Output the (x, y) coordinate of the center of the cell containing the given text.  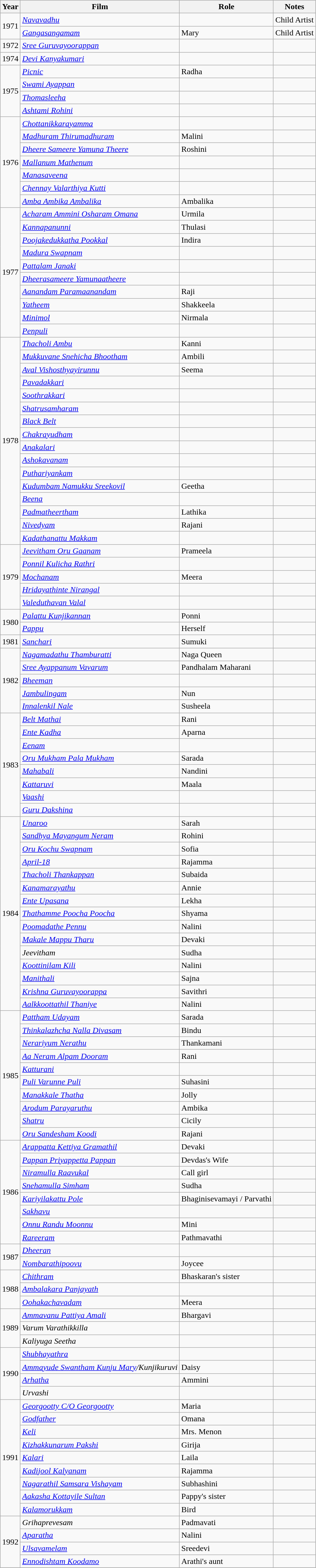
Nerariyum Nerathu (100, 1043)
Ente Kadha (100, 732)
Manithali (100, 978)
Kannapanunni (100, 227)
Padmatheertham (100, 512)
Seema (227, 369)
Maria (227, 1406)
Malini (227, 136)
Acharam Ammini Osharam Omana (100, 214)
Raji (227, 292)
Devi Kanyakumari (100, 59)
Sanchari (100, 642)
Kariyilakattu Pole (100, 1198)
Aparna (227, 732)
Madura Swapnam (100, 253)
Sarah (227, 823)
Onnu Randu Moonnu (100, 1225)
Varum Varathikkilla (100, 1328)
Ashtami Rohini (100, 110)
Pandhalam Maharani (227, 667)
Pappu (100, 629)
Susheela (227, 706)
1984 (10, 914)
Lathika (227, 512)
Urvashi (100, 1393)
Navavadhu (100, 20)
Oohakachavadam (100, 1302)
Laila (227, 1458)
1990 (10, 1373)
Chithram (100, 1276)
Nivedyam (100, 525)
Girija (227, 1445)
Sumuki (227, 642)
Kanni (227, 343)
Shatrusamharam (100, 408)
Gangasangamam (100, 33)
Film (100, 7)
Notes (295, 7)
1988 (10, 1289)
Bird (227, 1509)
Suhasini (227, 1082)
Joycee (227, 1263)
Ennodishtam Koodamo (100, 1561)
Black Belt (100, 421)
Kalari (100, 1458)
Madhuram Thirumadhuram (100, 136)
Ponnil Kulicha Rathri (100, 564)
Padmavati (227, 1522)
Mochanam (100, 577)
Niramulla Raavukal (100, 1173)
Jolly (227, 1095)
Chennay Valarthiya Kutti (100, 188)
Bhargavi (227, 1315)
Bindu (227, 1030)
Snehamulla Simham (100, 1185)
1975 (10, 91)
Dheeran (100, 1250)
Arathi's aunt (227, 1561)
Aakasha Kottayile Sultan (100, 1497)
Sajna (227, 978)
Kadathanattu Makkam (100, 538)
Manasaveena (100, 175)
Arodum Parayaruthu (100, 1108)
Naga Queen (227, 654)
Aa Neram Alpam Dooram (100, 1056)
1987 (10, 1257)
Belt Mathai (100, 719)
Ambili (227, 356)
Kizhakkunarum Pakshi (100, 1445)
Kudumbam Namukku Sreekovil (100, 486)
Annie (227, 888)
Thacholi Ambu (100, 343)
Ulsavamelam (100, 1548)
Aalkkoottathil Thaniye (100, 1004)
Penpuli (100, 330)
Chottanikkarayamma (100, 123)
Jeevitham (100, 952)
Dheerasameere Yamunaatheere (100, 279)
Pattalam Janaki (100, 266)
Pappy's sister (227, 1497)
April-18 (100, 862)
Oru Mukham Pala Mukham (100, 758)
Georgootty C/O Georgootty (100, 1406)
Sandhya Mayangum Neram (100, 836)
Poojakedukkatha Pookkal (100, 240)
Jambulingam (100, 693)
1986 (10, 1192)
Soothrakkari (100, 395)
Thacholi Thankappan (100, 875)
Daisy (227, 1367)
Minimol (100, 318)
Innalenkil Nale (100, 706)
Cicily (227, 1121)
Kattaruvi (100, 784)
Bhaskaran's sister (227, 1276)
Manakkale Thatha (100, 1095)
Bheeman (100, 680)
Shubhayathra (100, 1354)
Mrs. Menon (227, 1432)
1974 (10, 59)
Grihaprevesam (100, 1522)
Prameela (227, 551)
1989 (10, 1328)
Nombarathipoovu (100, 1263)
Sreedevi (227, 1548)
Indira (227, 240)
Beena (100, 499)
Omana (227, 1419)
Lekha (227, 901)
Savithri (227, 991)
Thomasleeha (100, 97)
Shakkeela (227, 305)
Puli Varunne Puli (100, 1082)
Subhashini (227, 1484)
Sofia (227, 849)
1982 (10, 680)
Aval Vishosthyayirunnu (100, 369)
Mary (227, 33)
Aparatha (100, 1535)
Mallanum Mathenum (100, 162)
Roshini (227, 149)
Thulasi (227, 227)
Herself (227, 629)
Kadijool Kalyanam (100, 1471)
Radha (227, 71)
1977 (10, 272)
Shatru (100, 1121)
Ambika (227, 1108)
Sree Ayappanum Vavarum (100, 667)
Oru Kochu Swapnam (100, 849)
Nagamadathu Thamburatti (100, 654)
1972 (10, 46)
Kanamarayathu (100, 888)
Swami Ayappan (100, 84)
Dheere Sameere Yamuna Theere (100, 149)
Keli (100, 1432)
Urmila (227, 214)
Thinkalazhcha Nalla Divasam (100, 1030)
Ammayude Swantham Kunju Mary/Kunjikuruvi (100, 1367)
Sakhavu (100, 1212)
Ammavanu Pattiya Amali (100, 1315)
Rohini (227, 836)
Poomadathe Pennu (100, 926)
1985 (10, 1076)
Hridayathinte Nirangal (100, 590)
Vaashi (100, 797)
Makale Mappu Tharu (100, 939)
Geetha (227, 486)
Pappan Priyappetta Pappan (100, 1160)
Jeevitham Oru Gaanam (100, 551)
Nandini (227, 771)
Mini (227, 1225)
Nun (227, 693)
Thathamme Poocha Poocha (100, 914)
Subaida (227, 875)
1980 (10, 622)
Sree Guruvayoorappan (100, 46)
1983 (10, 764)
Arhatha (100, 1380)
Devdas's Wife (227, 1160)
Pavadakkari (100, 383)
Ambalakara Panjayath (100, 1289)
Bhaginisevamayi / Parvathi (227, 1198)
Rareeram (100, 1238)
Krishna Guruvayoorappa (100, 991)
Guru Dakshina (100, 810)
Oru Sandesham Koodi (100, 1134)
Pathmavathi (227, 1238)
1971 (10, 26)
Ammini (227, 1380)
Picnic (100, 71)
Call girl (227, 1173)
Nagarathil Samsara Vishayam (100, 1484)
Godfather (100, 1419)
Aanandam Paramaanandam (100, 292)
Role (227, 7)
Nirmala (227, 318)
Thankamani (227, 1043)
Unaroo (100, 823)
Year (10, 7)
Chakrayudham (100, 434)
1991 (10, 1458)
Amba Ambika Ambalika (100, 201)
Mukkuvane Snehicha Bhootham (100, 356)
Mahabali (100, 771)
Kalamorukkam (100, 1509)
1981 (10, 642)
1992 (10, 1542)
Eenam (100, 745)
1979 (10, 577)
Koottinilam Kili (100, 965)
Katturani (100, 1069)
Yatheem (100, 305)
Pattham Udayam (100, 1017)
1978 (10, 440)
Arappatta Kettiya Gramathil (100, 1147)
Anakalari (100, 447)
1976 (10, 162)
Shyama (227, 914)
Ente Upasana (100, 901)
Ponni (227, 616)
Maala (227, 784)
Kaliyuga Seetha (100, 1341)
Valeduthavan Valal (100, 603)
Palattu Kunjikannan (100, 616)
Ashokavanam (100, 460)
Puthariyankam (100, 473)
Ambalika (227, 201)
